Provide the (x, y) coordinate of the cell's center where the given text is located.  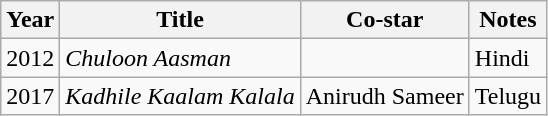
Year (30, 20)
Telugu (508, 96)
Title (180, 20)
Notes (508, 20)
Anirudh Sameer (384, 96)
Hindi (508, 58)
Kadhile Kaalam Kalala (180, 96)
Co-star (384, 20)
2012 (30, 58)
Chuloon Aasman (180, 58)
2017 (30, 96)
